Locate the cell with the specified text and output its (x, y) center coordinate. 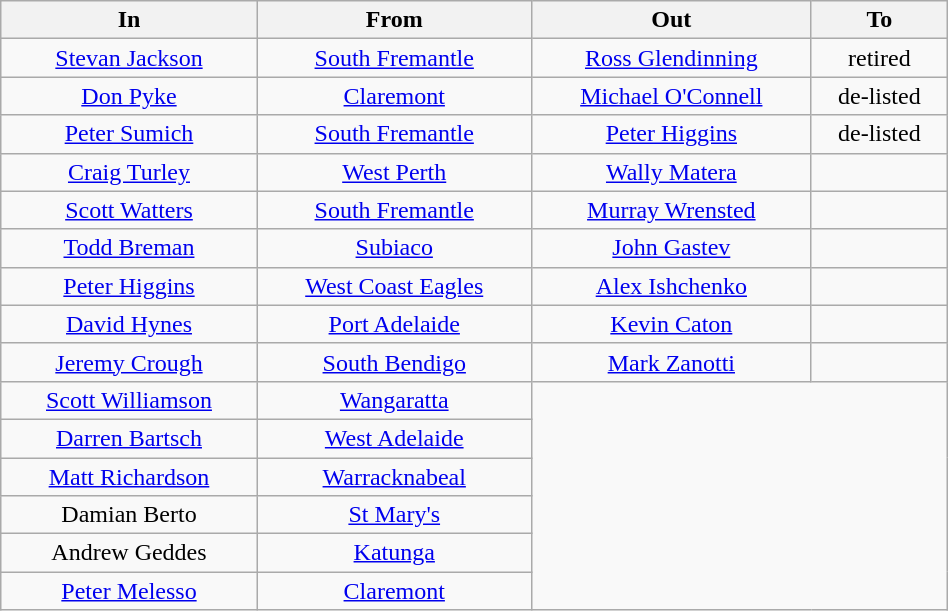
From (394, 20)
Matt Richardson (129, 477)
South Bendigo (394, 362)
Warracknabeal (394, 477)
West Coast Eagles (394, 286)
West Perth (394, 172)
Darren Bartsch (129, 438)
Todd Breman (129, 248)
Peter Sumich (129, 134)
West Adelaide (394, 438)
Damian Berto (129, 515)
Port Adelaide (394, 324)
John Gastev (671, 248)
Scott Watters (129, 210)
St Mary's (394, 515)
Wally Matera (671, 172)
Michael O'Connell (671, 96)
Peter Melesso (129, 591)
David Hynes (129, 324)
Jeremy Crough (129, 362)
Out (671, 20)
Katunga (394, 553)
In (129, 20)
Murray Wrensted (671, 210)
Andrew Geddes (129, 553)
Scott Williamson (129, 400)
Ross Glendinning (671, 58)
To (879, 20)
Mark Zanotti (671, 362)
Wangaratta (394, 400)
retired (879, 58)
Stevan Jackson (129, 58)
Alex Ishchenko (671, 286)
Craig Turley (129, 172)
Don Pyke (129, 96)
Kevin Caton (671, 324)
Subiaco (394, 248)
